Output the [x, y] coordinate of the center of the cell containing the given text.  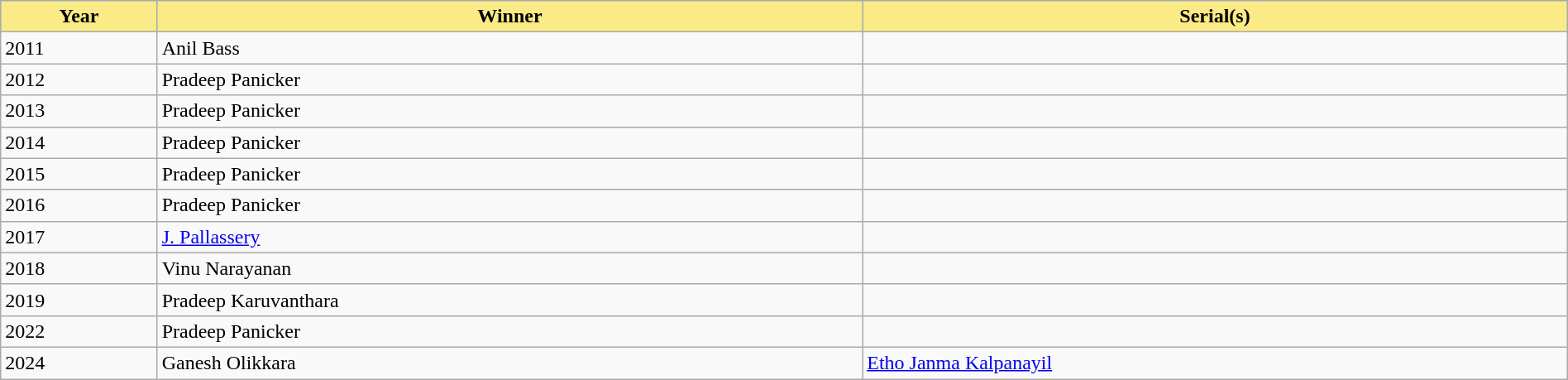
2022 [79, 331]
2018 [79, 268]
Year [79, 17]
2015 [79, 174]
2012 [79, 79]
Winner [509, 17]
2016 [79, 205]
Ganesh Olikkara [509, 363]
2014 [79, 142]
Vinu Narayanan [509, 268]
Serial(s) [1216, 17]
2011 [79, 48]
Etho Janma Kalpanayil [1216, 363]
Pradeep Karuvanthara [509, 300]
2017 [79, 237]
2013 [79, 111]
J. Pallassery [509, 237]
Anil Bass [509, 48]
2019 [79, 300]
2024 [79, 363]
